Return (X, Y) of the center of cell containing provided text 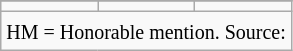
HM = Honorable mention. Source: (146, 31)
